Identify which cell holds the provided text, then report its (X, Y) central coordinate. 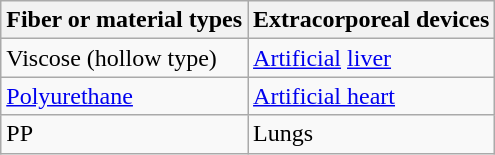
Lungs (372, 134)
PP (124, 134)
Viscose (hollow type) (124, 58)
Artificial heart (372, 96)
Extracorporeal devices (372, 20)
Fiber or material types (124, 20)
Artificial liver (372, 58)
Polyurethane (124, 96)
